Determine the [x, y] coordinate at the center of the cell enclosing the given text.  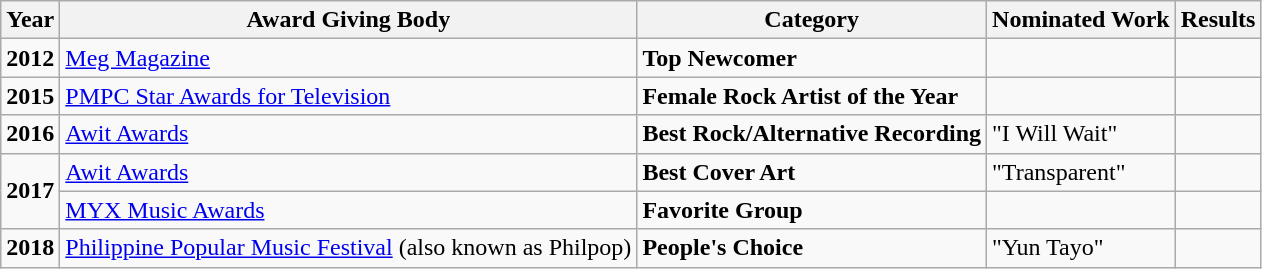
2016 [30, 134]
MYX Music Awards [348, 210]
2017 [30, 191]
Favorite Group [812, 210]
"Transparent" [1082, 172]
Best Rock/Alternative Recording [812, 134]
"Yun Tayo" [1082, 248]
Meg Magazine [348, 58]
"I Will Wait" [1082, 134]
Female Rock Artist of the Year [812, 96]
2012 [30, 58]
Category [812, 20]
Top Newcomer [812, 58]
PMPC Star Awards for Television [348, 96]
Philippine Popular Music Festival (also known as Philpop) [348, 248]
Award Giving Body [348, 20]
Best Cover Art [812, 172]
People's Choice [812, 248]
2015 [30, 96]
2018 [30, 248]
Nominated Work [1082, 20]
Results [1218, 20]
Year [30, 20]
